Scan for the cell matching the given text and deliver its [x, y] coordinate at center. 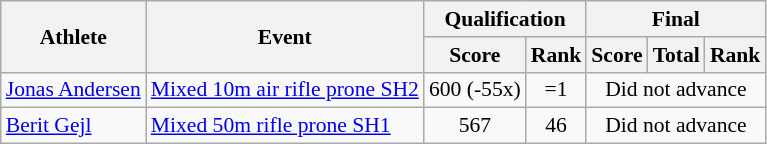
Total [676, 55]
567 [475, 126]
Athlete [74, 36]
Berit Gejl [74, 126]
600 (-55x) [475, 90]
Mixed 50m rifle prone SH1 [285, 126]
Event [285, 36]
Final [676, 19]
=1 [556, 90]
Qualification [505, 19]
Mixed 10m air rifle prone SH2 [285, 90]
46 [556, 126]
Jonas Andersen [74, 90]
